Search for the cell housing the specified text and yield its [X, Y] center coordinate. 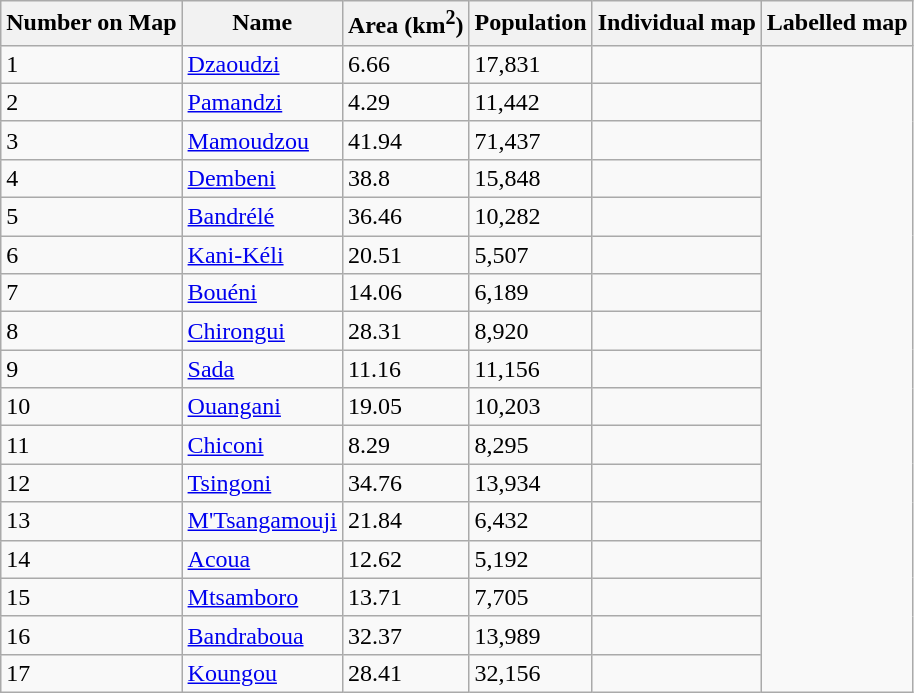
7 [92, 293]
12 [92, 483]
11,156 [530, 369]
13,934 [530, 483]
9 [92, 369]
36.46 [406, 217]
Number on Map [92, 24]
8.29 [406, 445]
Individual map [676, 24]
5,507 [530, 255]
21.84 [406, 521]
6,189 [530, 293]
8,920 [530, 331]
Dembeni [262, 178]
Ouangani [262, 407]
28.31 [406, 331]
2 [92, 102]
12.62 [406, 559]
Kani-Kéli [262, 255]
8 [92, 331]
Mtsamboro [262, 597]
28.41 [406, 673]
20.51 [406, 255]
Pamandzi [262, 102]
3 [92, 140]
Koungou [262, 673]
Area (km2) [406, 24]
13.71 [406, 597]
Chiconi [262, 445]
17 [92, 673]
14.06 [406, 293]
Dzaoudzi [262, 64]
5 [92, 217]
M'Tsangamouji [262, 521]
38.8 [406, 178]
8,295 [530, 445]
Bouéni [262, 293]
10 [92, 407]
Tsingoni [262, 483]
4 [92, 178]
6,432 [530, 521]
6.66 [406, 64]
Sada [262, 369]
Name [262, 24]
15 [92, 597]
19.05 [406, 407]
Chirongui [262, 331]
41.94 [406, 140]
Labelled map [837, 24]
1 [92, 64]
10,282 [530, 217]
34.76 [406, 483]
32.37 [406, 635]
17,831 [530, 64]
10,203 [530, 407]
13 [92, 521]
4.29 [406, 102]
14 [92, 559]
Bandraboua [262, 635]
6 [92, 255]
Acoua [262, 559]
11.16 [406, 369]
5,192 [530, 559]
Bandrélé [262, 217]
32,156 [530, 673]
11,442 [530, 102]
15,848 [530, 178]
Population [530, 24]
7,705 [530, 597]
16 [92, 635]
Mamoudzou [262, 140]
71,437 [530, 140]
11 [92, 445]
13,989 [530, 635]
